Detect which cell encompasses the target text, then output its [x, y] center coordinate. 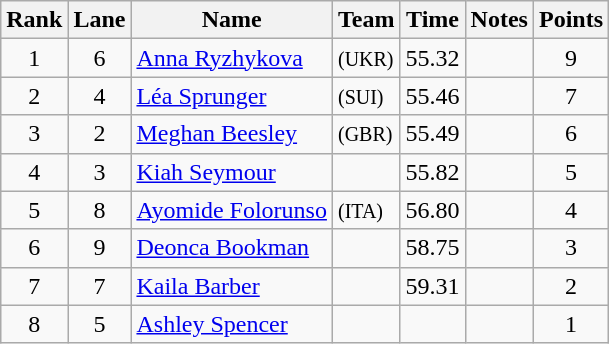
(SUI) [366, 96]
Lane [100, 20]
Points [570, 20]
55.82 [432, 172]
Team [366, 20]
Kiah Seymour [232, 172]
Anna Ryzhykova [232, 58]
Time [432, 20]
55.46 [432, 96]
Rank [34, 20]
(UKR) [366, 58]
55.49 [432, 134]
55.32 [432, 58]
Notes [499, 20]
Léa Sprunger [232, 96]
Deonca Bookman [232, 248]
Ashley Spencer [232, 324]
Kaila Barber [232, 286]
Name [232, 20]
(GBR) [366, 134]
(ITA) [366, 210]
56.80 [432, 210]
Ayomide Folorunso [232, 210]
Meghan Beesley [232, 134]
59.31 [432, 286]
58.75 [432, 248]
